From the cell containing the given text, extract its center point as [x, y] coordinate. 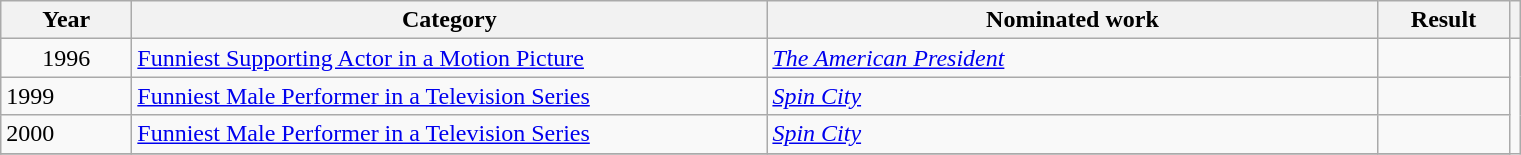
Nominated work [1072, 20]
1999 [66, 96]
The American President [1072, 58]
1996 [66, 58]
2000 [66, 134]
Category [450, 20]
Result [1444, 20]
Year [66, 20]
Funniest Supporting Actor in a Motion Picture [450, 58]
